Scan for the cell matching the given text and deliver its [X, Y] coordinate at center. 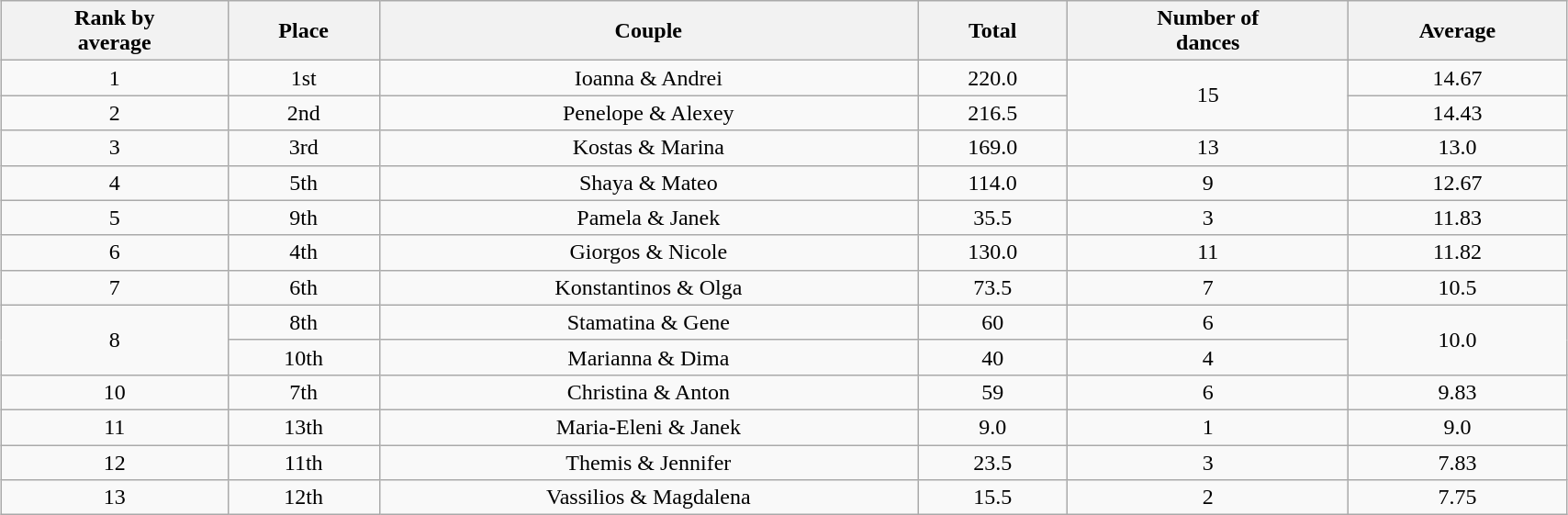
14.67 [1458, 78]
Penelope & Alexey [648, 113]
130.0 [993, 252]
3rd [303, 148]
114.0 [993, 183]
6th [303, 287]
13.0 [1458, 148]
Place [303, 31]
15 [1208, 95]
Average [1458, 31]
Marianna & Dima [648, 357]
Kostas & Marina [648, 148]
7.83 [1458, 462]
11th [303, 462]
169.0 [993, 148]
Couple [648, 31]
14.43 [1458, 113]
11.82 [1458, 252]
Ioanna & Andrei [648, 78]
10 [114, 392]
Giorgos & Nicole [648, 252]
40 [993, 357]
9 [1208, 183]
13th [303, 427]
Christina & Anton [648, 392]
10.5 [1458, 287]
220.0 [993, 78]
5th [303, 183]
8 [114, 340]
4th [303, 252]
60 [993, 322]
216.5 [993, 113]
8th [303, 322]
10th [303, 357]
9.83 [1458, 392]
73.5 [993, 287]
23.5 [993, 462]
10.0 [1458, 340]
12.67 [1458, 183]
59 [993, 392]
Stamatina & Gene [648, 322]
Total [993, 31]
Maria-Eleni & Janek [648, 427]
7th [303, 392]
Konstantinos & Olga [648, 287]
Themis & Jennifer [648, 462]
5 [114, 218]
35.5 [993, 218]
Pamela & Janek [648, 218]
Number of dances [1208, 31]
1st [303, 78]
Shaya & Mateo [648, 183]
11.83 [1458, 218]
7.75 [1458, 498]
9th [303, 218]
Vassilios & Magdalena [648, 498]
12th [303, 498]
Rank by average [114, 31]
15.5 [993, 498]
12 [114, 462]
2nd [303, 113]
